Locate the cell with the specified text and output its [X, Y] center coordinate. 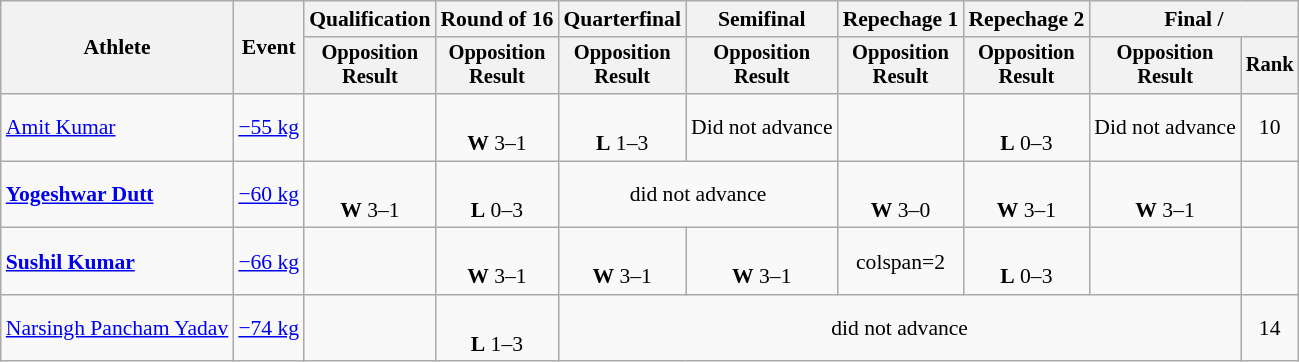
Yogeshwar Dutt [118, 194]
−55 kg [268, 128]
Amit Kumar [118, 128]
14 [1270, 328]
Narsingh Pancham Yadav [118, 328]
W 3–0 [901, 194]
Final / [1194, 19]
−60 kg [268, 194]
Round of 16 [496, 19]
Quarterfinal [622, 19]
−66 kg [268, 262]
−74 kg [268, 328]
Qualification [370, 19]
Repechage 2 [1026, 19]
Semifinal [762, 19]
Repechage 1 [901, 19]
Rank [1270, 66]
Sushil Kumar [118, 262]
Event [268, 48]
colspan=2 [901, 262]
Athlete [118, 48]
10 [1270, 128]
